Detect which cell encompasses the target text, then output its (X, Y) center coordinate. 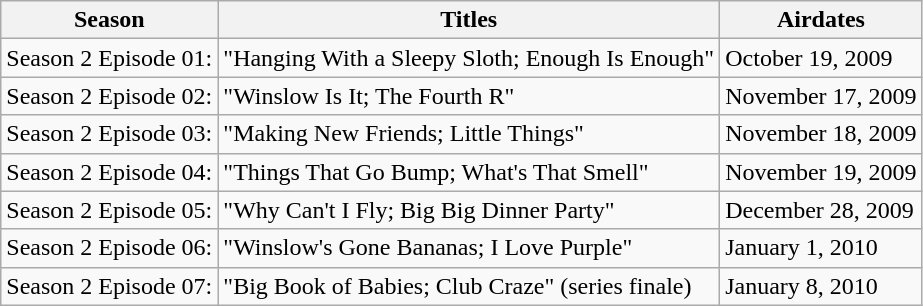
November 19, 2009 (821, 172)
December 28, 2009 (821, 210)
November 17, 2009 (821, 96)
"Things That Go Bump; What's That Smell" (469, 172)
Season (110, 20)
"Making New Friends; Little Things" (469, 134)
Season 2 Episode 07: (110, 286)
October 19, 2009 (821, 58)
Titles (469, 20)
January 8, 2010 (821, 286)
Season 2 Episode 05: (110, 210)
Airdates (821, 20)
"Winslow Is It; The Fourth R" (469, 96)
"Winslow's Gone Bananas; I Love Purple" (469, 248)
Season 2 Episode 04: (110, 172)
Season 2 Episode 01: (110, 58)
Season 2 Episode 03: (110, 134)
"Hanging With a Sleepy Sloth; Enough Is Enough" (469, 58)
Season 2 Episode 06: (110, 248)
Season 2 Episode 02: (110, 96)
"Big Book of Babies; Club Craze" (series finale) (469, 286)
"Why Can't I Fly; Big Big Dinner Party" (469, 210)
January 1, 2010 (821, 248)
November 18, 2009 (821, 134)
